Detect which cell encompasses the target text, then output its (X, Y) center coordinate. 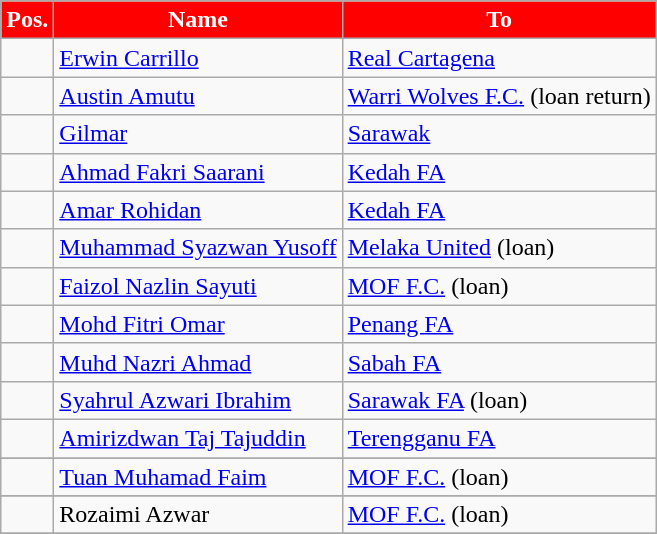
Terengganu FA (499, 438)
Faizol Nazlin Sayuti (198, 286)
Tuan Muhamad Faim (198, 477)
Ahmad Fakri Saarani (198, 172)
Melaka United (loan) (499, 248)
Name (198, 20)
Mohd Fitri Omar (198, 324)
Syahrul Azwari Ibrahim (198, 400)
Muhammad Syazwan Yusoff (198, 248)
Austin Amutu (198, 96)
Rozaimi Azwar (198, 515)
Real Cartagena (499, 58)
Gilmar (198, 134)
Muhd Nazri Ahmad (198, 362)
Amirizdwan Taj Tajuddin (198, 438)
To (499, 20)
Sarawak FA (loan) (499, 400)
Erwin Carrillo (198, 58)
Warri Wolves F.C. (loan return) (499, 96)
Amar Rohidan (198, 210)
Pos. (28, 20)
Sarawak (499, 134)
Sabah FA (499, 362)
Penang FA (499, 324)
